Determine the (X, Y) coordinate at the center of the cell enclosing the given text.  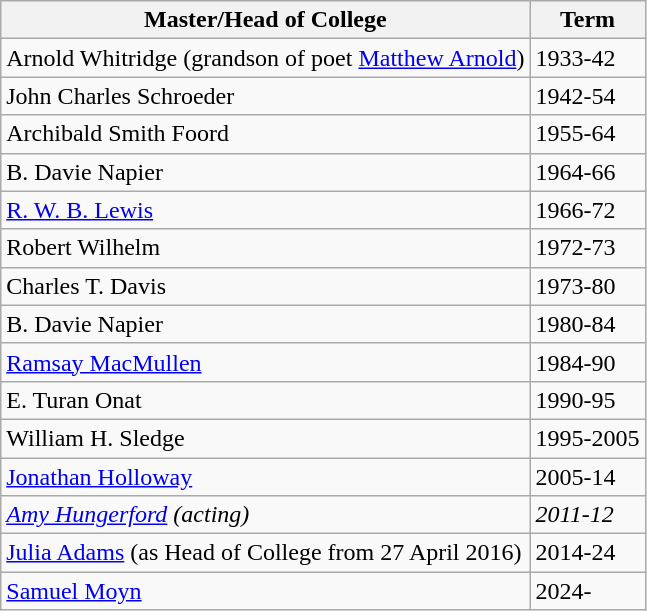
2014-24 (588, 553)
1972-73 (588, 248)
1990-95 (588, 400)
1995-2005 (588, 438)
1984-90 (588, 362)
1955-64 (588, 134)
1942-54 (588, 96)
1933-42 (588, 58)
Robert Wilhelm (266, 248)
Samuel Moyn (266, 591)
1964-66 (588, 172)
John Charles Schroeder (266, 96)
2024- (588, 591)
2011-12 (588, 515)
Julia Adams (as Head of College from 27 April 2016) (266, 553)
Arnold Whitridge (grandson of poet Matthew Arnold) (266, 58)
William H. Sledge (266, 438)
1966-72 (588, 210)
Jonathan Holloway (266, 477)
Master/Head of College (266, 20)
1973-80 (588, 286)
R. W. B. Lewis (266, 210)
Charles T. Davis (266, 286)
1980-84 (588, 324)
Ramsay MacMullen (266, 362)
Amy Hungerford (acting) (266, 515)
2005-14 (588, 477)
Term (588, 20)
E. Turan Onat (266, 400)
Archibald Smith Foord (266, 134)
